Scan for the cell matching the given text and deliver its [X, Y] coordinate at center. 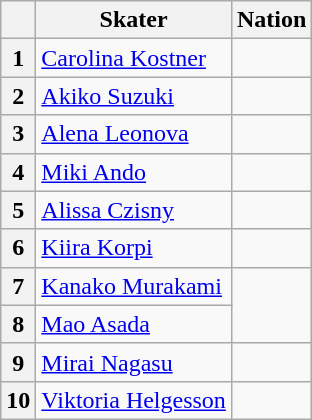
Carolina Kostner [134, 58]
Mirai Nagasu [134, 362]
5 [18, 210]
4 [18, 172]
Alissa Czisny [134, 210]
6 [18, 248]
8 [18, 324]
Skater [134, 20]
Alena Leonova [134, 134]
3 [18, 134]
10 [18, 400]
Akiko Suzuki [134, 96]
Miki Ando [134, 172]
Nation [271, 20]
2 [18, 96]
Kiira Korpi [134, 248]
1 [18, 58]
Kanako Murakami [134, 286]
Viktoria Helgesson [134, 400]
9 [18, 362]
Mao Asada [134, 324]
7 [18, 286]
